For the text-containing cell, return its midpoint in [X, Y] coordinate format. 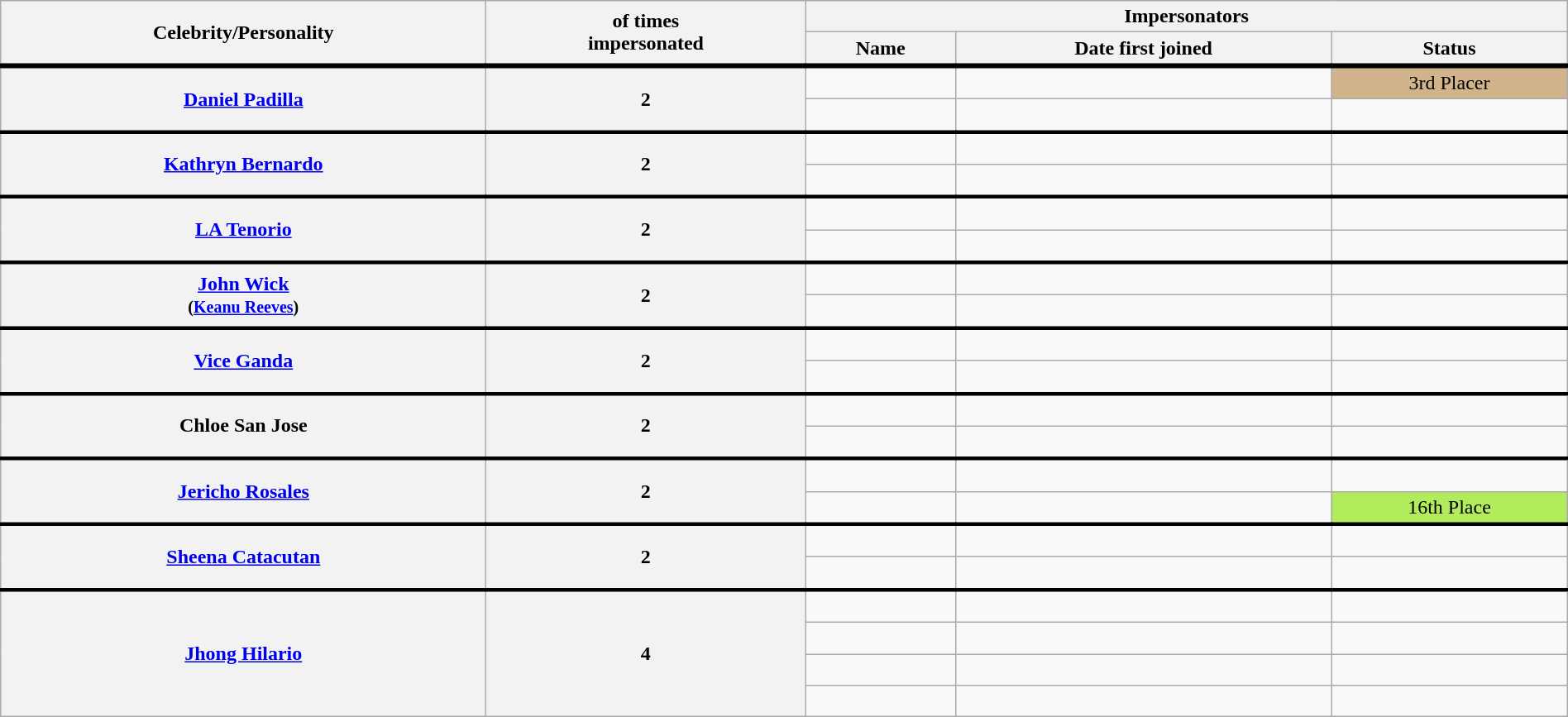
Kathryn Bernardo [243, 164]
LA Tenorio [243, 230]
Name [881, 49]
4 [646, 653]
Status [1450, 49]
16th Place [1450, 508]
Daniel Padilla [243, 98]
of timesimpersonated [646, 33]
Sheena Catacutan [243, 557]
Chloe San Jose [243, 427]
Jhong Hilario [243, 653]
3rd Placer [1450, 82]
Celebrity/Personality [243, 33]
John Wick(Keanu Reeves) [243, 294]
Jericho Rosales [243, 491]
Vice Ganda [243, 361]
Date first joined [1143, 49]
Impersonators [1186, 17]
